Locate the cell with the specified text and output its (x, y) center coordinate. 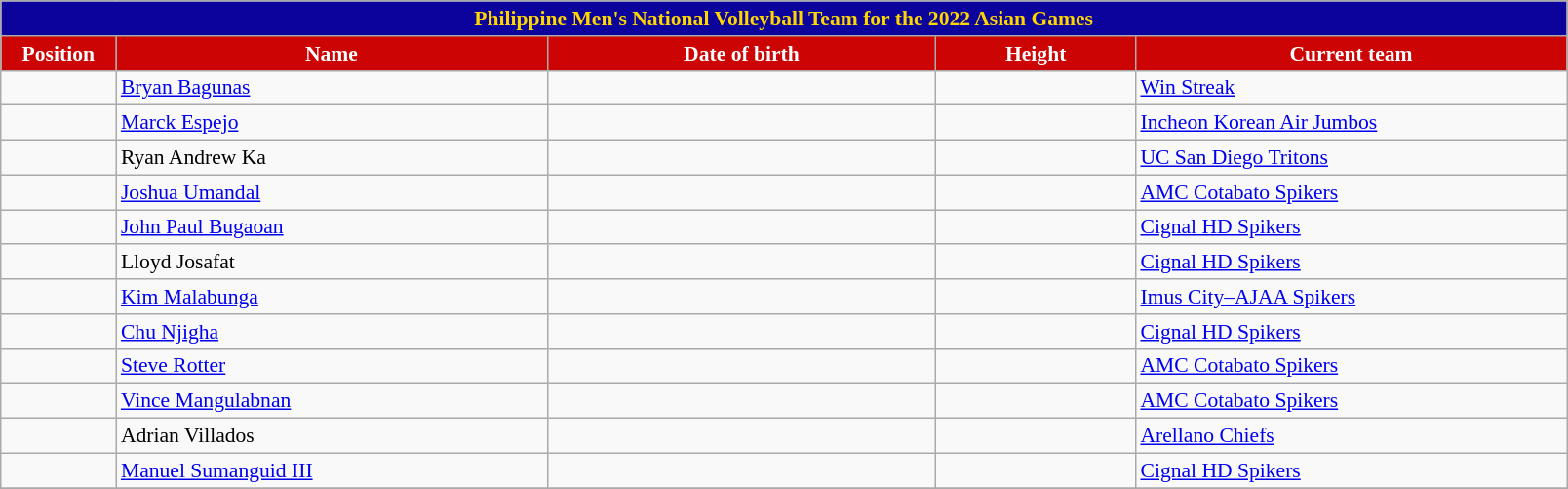
Philippine Men's National Volleyball Team for the 2022 Asian Games (784, 19)
Adrian Villados (332, 436)
Name (332, 54)
Vince Mangulabnan (332, 401)
Lloyd Josafat (332, 263)
Ryan Andrew Ka (332, 158)
Bryan Bagunas (332, 88)
Win Streak (1351, 88)
Imus City–AJAA Spikers (1351, 297)
Height (1036, 54)
Current team (1351, 54)
Date of birth (741, 54)
UC San Diego Tritons (1351, 158)
John Paul Bugaoan (332, 227)
Marck Espejo (332, 123)
Position (59, 54)
Chu Njigha (332, 332)
Manuel Sumanguid III (332, 470)
Arellano Chiefs (1351, 436)
Kim Malabunga (332, 297)
Joshua Umandal (332, 192)
Incheon Korean Air Jumbos (1351, 123)
Steve Rotter (332, 366)
